Determine the [x, y] coordinate at the center of the cell enclosing the given text.  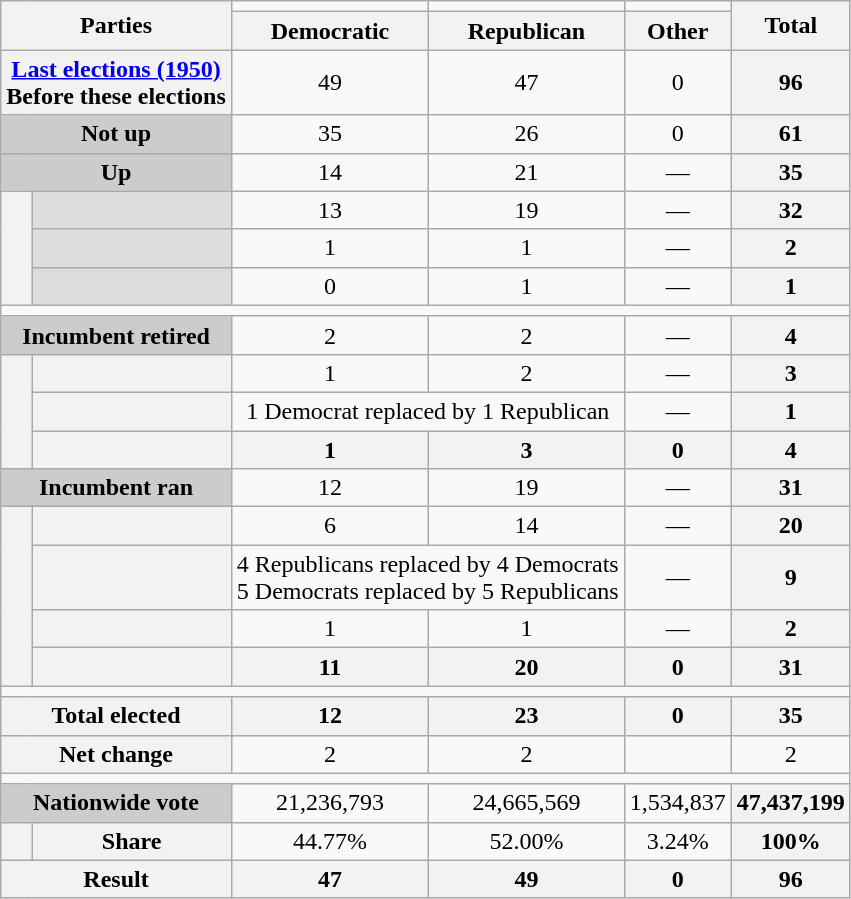
Incumbent ran [116, 488]
13 [330, 210]
24,665,569 [527, 803]
Last elections (1950)Before these elections [116, 82]
52.00% [527, 841]
3.24% [678, 841]
Result [116, 879]
61 [790, 134]
Total elected [116, 716]
Total [790, 26]
Share [132, 841]
Net change [116, 754]
32 [790, 210]
1,534,837 [678, 803]
44.77% [330, 841]
Republican [527, 31]
21 [527, 172]
11 [330, 667]
Parties [116, 26]
100% [790, 841]
Other [678, 31]
4 Republicans replaced by 4 Democrats5 Democrats replaced by 5 Republicans [428, 578]
21,236,793 [330, 803]
Not up [116, 134]
23 [527, 716]
6 [330, 526]
Incumbent retired [116, 335]
1 Democrat replaced by 1 Republican [428, 411]
9 [790, 578]
47,437,199 [790, 803]
26 [527, 134]
Nationwide vote [116, 803]
Up [116, 172]
Democratic [330, 31]
